Return the [x, y] coordinate for the center point of the cell that contains the specified text.  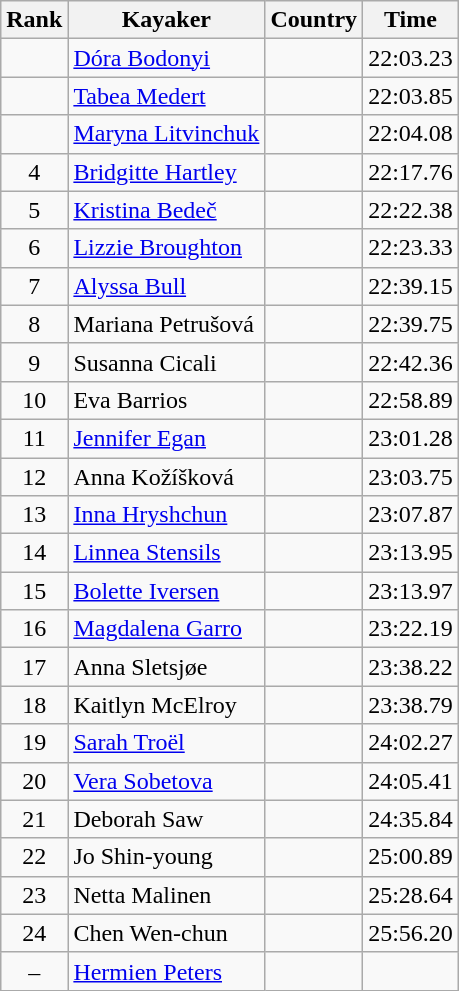
23:01.28 [411, 438]
23:13.95 [411, 553]
18 [34, 705]
6 [34, 248]
Anna Kožíšková [166, 477]
Bridgitte Hartley [166, 172]
Anna Sletsjøe [166, 667]
Kayaker [166, 20]
19 [34, 743]
22 [34, 857]
Deborah Saw [166, 819]
8 [34, 324]
Lizzie Broughton [166, 248]
Time [411, 20]
Bolette Iversen [166, 591]
Dóra Bodonyi [166, 58]
22:17.76 [411, 172]
Maryna Litvinchuk [166, 134]
Sarah Troël [166, 743]
23:07.87 [411, 515]
24:35.84 [411, 819]
Kaitlyn McElroy [166, 705]
4 [34, 172]
Kristina Bedeč [166, 210]
22:23.33 [411, 248]
Eva Barrios [166, 400]
Alyssa Bull [166, 286]
22:22.38 [411, 210]
22:39.15 [411, 286]
23:38.22 [411, 667]
11 [34, 438]
Hermien Peters [166, 971]
15 [34, 591]
Rank [34, 20]
25:28.64 [411, 895]
Vera Sobetova [166, 781]
12 [34, 477]
5 [34, 210]
7 [34, 286]
Country [314, 20]
Jo Shin-young [166, 857]
Chen Wen-chun [166, 933]
Linnea Stensils [166, 553]
17 [34, 667]
Netta Malinen [166, 895]
9 [34, 362]
23:13.97 [411, 591]
25:00.89 [411, 857]
20 [34, 781]
16 [34, 629]
Tabea Medert [166, 96]
Inna Hryshchun [166, 515]
24:05.41 [411, 781]
– [34, 971]
23:22.19 [411, 629]
23 [34, 895]
24:02.27 [411, 743]
24 [34, 933]
Magdalena Garro [166, 629]
10 [34, 400]
25:56.20 [411, 933]
22:03.85 [411, 96]
13 [34, 515]
Susanna Cicali [166, 362]
22:04.08 [411, 134]
Jennifer Egan [166, 438]
23:03.75 [411, 477]
23:38.79 [411, 705]
21 [34, 819]
22:58.89 [411, 400]
22:03.23 [411, 58]
22:42.36 [411, 362]
22:39.75 [411, 324]
14 [34, 553]
Mariana Petrušová [166, 324]
